Scan for the cell matching the given text and deliver its (x, y) coordinate at center. 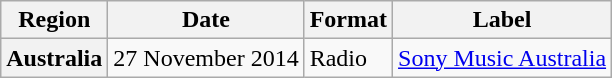
Region (54, 20)
Sony Music Australia (502, 58)
Australia (54, 58)
Radio (348, 58)
Format (348, 20)
Label (502, 20)
Date (206, 20)
27 November 2014 (206, 58)
